From the cell containing the given text, extract its center point as [X, Y] coordinate. 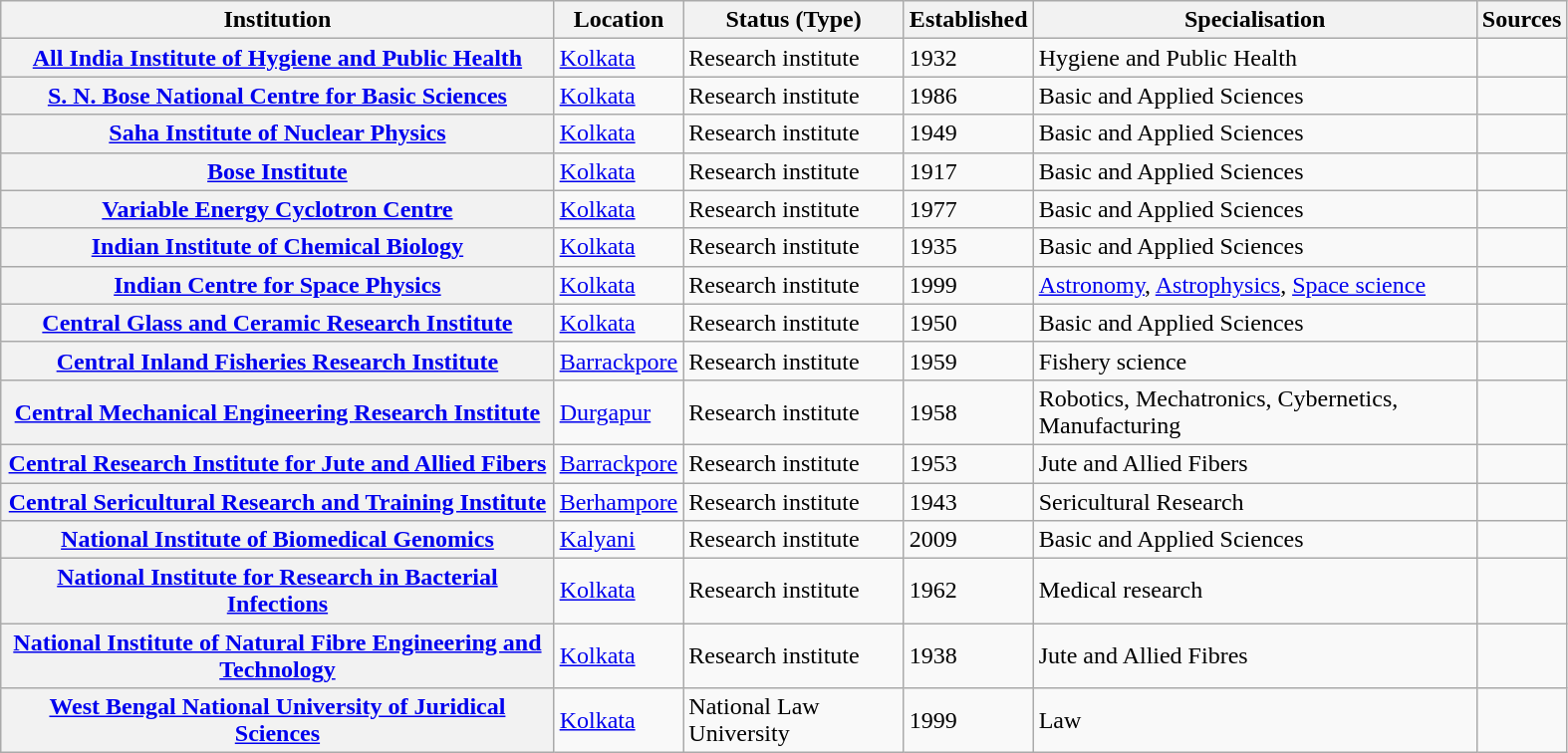
1917 [968, 171]
1950 [968, 323]
1962 [968, 592]
1977 [968, 209]
Astronomy, Astrophysics, Space science [1255, 285]
Indian Centre for Space Physics [277, 285]
National Law University [794, 721]
1938 [968, 655]
Established [968, 20]
All India Institute of Hygiene and Public Health [277, 58]
1958 [968, 412]
Fishery science [1255, 361]
Bose Institute [277, 171]
1932 [968, 58]
Jute and Allied Fibers [1255, 463]
Specialisation [1255, 20]
National Institute of Biomedical Genomics [277, 540]
Central Research Institute for Jute and Allied Fibers [277, 463]
Sources [1522, 20]
1953 [968, 463]
1959 [968, 361]
Durgapur [619, 412]
Location [619, 20]
Indian Institute of Chemical Biology [277, 247]
Kalyani [619, 540]
Central Inland Fisheries Research Institute [277, 361]
National Institute for Research in Bacterial Infections [277, 592]
Medical research [1255, 592]
Sericultural Research [1255, 501]
Berhampore [619, 501]
S. N. Bose National Centre for Basic Sciences [277, 96]
1943 [968, 501]
1986 [968, 96]
Robotics, Mechatronics, Cybernetics, Manufacturing [1255, 412]
Law [1255, 721]
Saha Institute of Nuclear Physics [277, 133]
Central Sericultural Research and Training Institute [277, 501]
National Institute of Natural Fibre Engineering and Technology [277, 655]
1935 [968, 247]
Institution [277, 20]
Variable Energy Cyclotron Centre [277, 209]
Central Glass and Ceramic Research Institute [277, 323]
Status (Type) [794, 20]
2009 [968, 540]
Hygiene and Public Health [1255, 58]
1949 [968, 133]
Jute and Allied Fibres [1255, 655]
Central Mechanical Engineering Research Institute [277, 412]
West Bengal National University of Juridical Sciences [277, 721]
